Search for the cell housing the specified text and yield its (x, y) center coordinate. 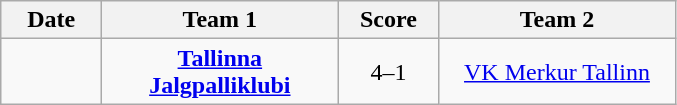
4–1 (388, 72)
VK Merkur Tallinn (557, 72)
Team 1 (220, 20)
Tallinna Jalgpalliklubi (220, 72)
Score (388, 20)
Team 2 (557, 20)
Date (52, 20)
